Detect which cell encompasses the target text, then output its (x, y) center coordinate. 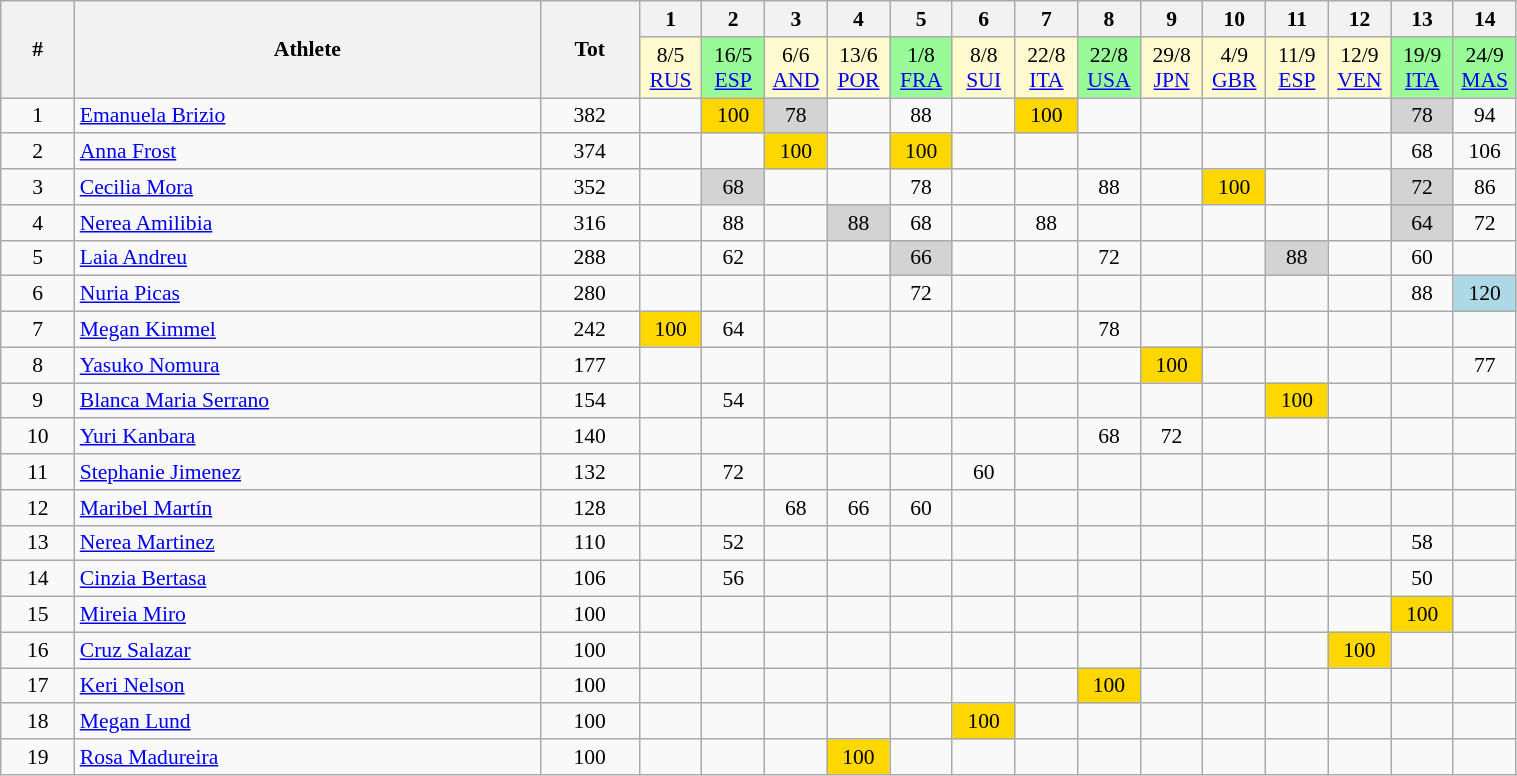
Keri Nelson (308, 686)
177 (590, 365)
316 (590, 223)
Yasuko Nomura (308, 365)
50 (1422, 579)
132 (590, 472)
52 (734, 543)
154 (590, 401)
13/6POR (858, 68)
6/6AND (796, 68)
Emanuela Brizio (308, 116)
Blanca Maria Serrano (308, 401)
Megan Lund (308, 722)
12/9VEN (1360, 68)
8/8SUI (984, 68)
16/5ESP (734, 68)
17 (38, 686)
58 (1422, 543)
Anna Frost (308, 152)
19 (38, 757)
Athlete (308, 50)
382 (590, 116)
Nerea Martinez (308, 543)
19/9ITA (1422, 68)
Megan Kimmel (308, 330)
16 (38, 650)
Tot (590, 50)
Laia Andreu (308, 258)
Nerea Amilibia (308, 223)
86 (1484, 187)
374 (590, 152)
29/8JPN (1172, 68)
288 (590, 258)
Nuria Picas (308, 294)
Cinzia Bertasa (308, 579)
1/8FRA (922, 68)
Rosa Madureira (308, 757)
140 (590, 437)
77 (1484, 365)
242 (590, 330)
94 (1484, 116)
62 (734, 258)
Mireia Miro (308, 615)
# (38, 50)
Yuri Kanbara (308, 437)
4/9GBR (1234, 68)
120 (1484, 294)
Cruz Salazar (308, 650)
Cecilia Mora (308, 187)
24/9MAS (1484, 68)
352 (590, 187)
22/8ITA (1046, 68)
110 (590, 543)
11/9ESP (1298, 68)
Maribel Martín (308, 508)
22/8USA (1110, 68)
Stephanie Jimenez (308, 472)
56 (734, 579)
54 (734, 401)
8/5RUS (670, 68)
18 (38, 722)
128 (590, 508)
280 (590, 294)
15 (38, 615)
